Extract the [X, Y] coordinate from the center of the cell holding the provided text.  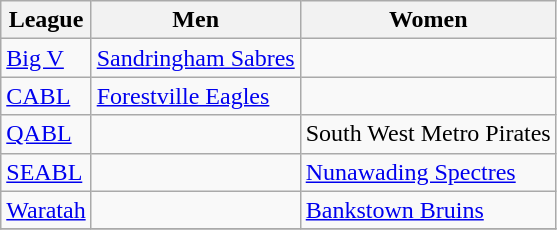
South West Metro Pirates [428, 134]
Waratah [46, 210]
QABL [46, 134]
CABL [46, 96]
Forestville Eagles [196, 96]
League [46, 20]
Big V [46, 58]
Nunawading Spectres [428, 172]
Women [428, 20]
SEABL [46, 172]
Sandringham Sabres [196, 58]
Bankstown Bruins [428, 210]
Men [196, 20]
